Detect which cell encompasses the target text, then output its (X, Y) center coordinate. 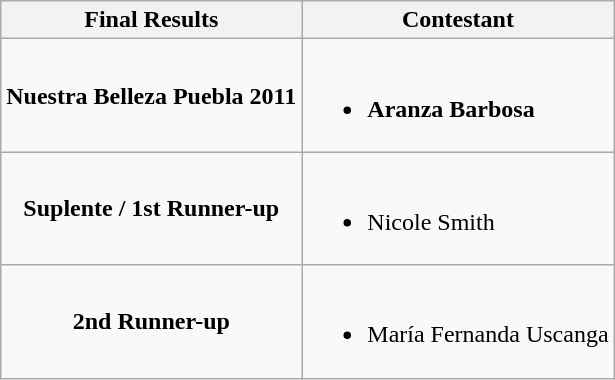
María Fernanda Uscanga (458, 322)
Final Results (152, 20)
Suplente / 1st Runner-up (152, 208)
Aranza Barbosa (458, 96)
Contestant (458, 20)
2nd Runner-up (152, 322)
Nicole Smith (458, 208)
Nuestra Belleza Puebla 2011 (152, 96)
